Find where the given text appears and provide that cell's center as [X, Y] coordinate. 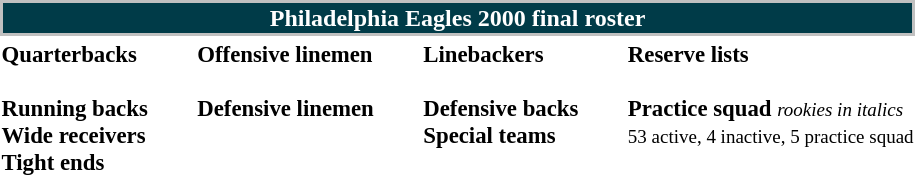
Philadelphia Eagles 2000 final roster [458, 18]
